For the text-containing cell, return its midpoint in [x, y] coordinate format. 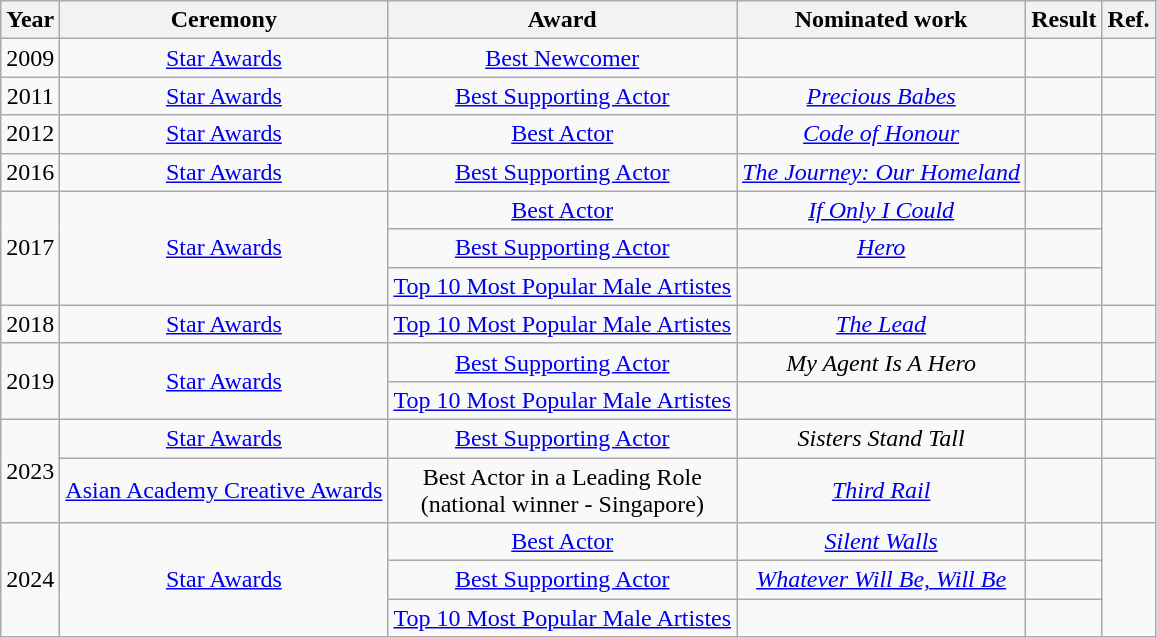
Sisters Stand Tall [882, 438]
Whatever Will Be, Will Be [882, 580]
2012 [30, 134]
2016 [30, 172]
2024 [30, 580]
If Only I Could [882, 210]
Hero [882, 248]
Silent Walls [882, 542]
2019 [30, 381]
2009 [30, 58]
Ceremony [224, 20]
The Lead [882, 324]
Code of Honour [882, 134]
2023 [30, 470]
2018 [30, 324]
Result [1064, 20]
Nominated work [882, 20]
2011 [30, 96]
My Agent Is A Hero [882, 362]
Award [562, 20]
Year [30, 20]
Third Rail [882, 490]
Precious Babes [882, 96]
Best Newcomer [562, 58]
The Journey: Our Homeland [882, 172]
2017 [30, 248]
Best Actor in a Leading Role (national winner - Singapore) [562, 490]
Asian Academy Creative Awards [224, 490]
Ref. [1128, 20]
